Capture the cell that displays the provided text and extract its (X, Y) central coordinate. 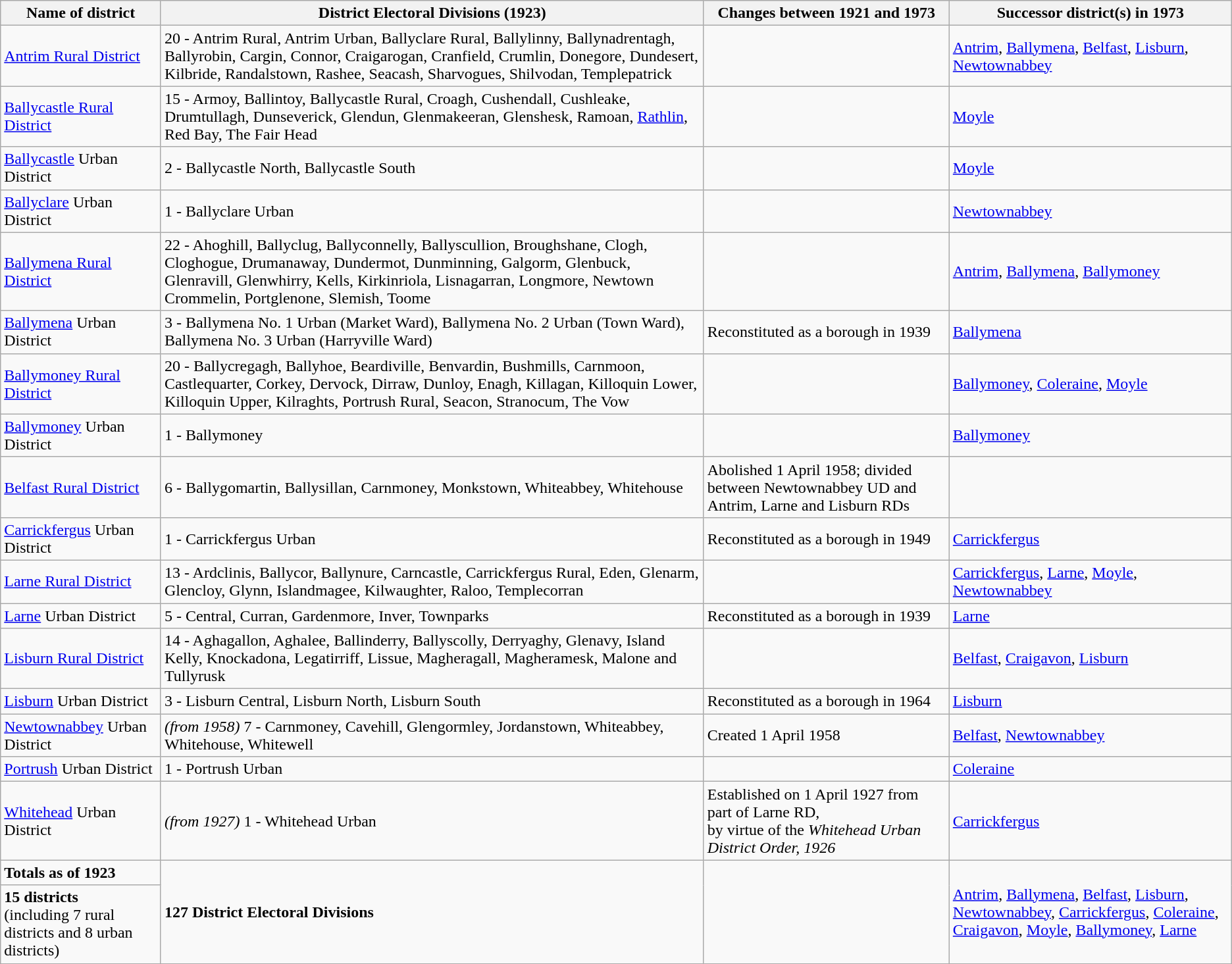
3 - Lisburn Central, Lisburn North, Lisburn South (432, 701)
Ballymoney Rural District (81, 384)
Established on 1 April 1927 from part of Larne RD, by virtue of the Whitehead Urban District Order, 1926 (827, 821)
Belfast Rural District (81, 487)
Ballymena (1090, 332)
Created 1 April 1958 (827, 736)
(from 1927) 1 - Whitehead Urban (432, 821)
Abolished 1 April 1958; divided between Newtownabbey UD and Antrim, Larne and Lisburn RDs (827, 487)
Ballymena Urban District (81, 332)
Lisburn (1090, 701)
2 - Ballycastle North, Ballycastle South (432, 168)
Whitehead Urban District (81, 821)
1 - Ballymoney (432, 436)
Antrim, Ballymena, Belfast, Lisburn, Newtownabbey (1090, 56)
Larne Urban District (81, 615)
Ballycastle Rural District (81, 116)
Ballyclare Urban District (81, 211)
Antrim, Ballymena, Belfast, Lisburn, Newtownabbey, Carrickfergus, Coleraine, Craigavon, Moyle, Ballymoney, Larne (1090, 912)
6 - Ballygomartin, Ballysillan, Carnmoney, Monkstown, Whiteabbey, Whitehouse (432, 487)
Ballycastle Urban District (81, 168)
3 - Ballymena No. 1 Urban (Market Ward), Ballymena No. 2 Urban (Town Ward), Ballymena No. 3 Urban (Harryville Ward) (432, 332)
Successor district(s) in 1973 (1090, 13)
Newtownabbey Urban District (81, 736)
District Electoral Divisions (1923) (432, 13)
Larne (1090, 615)
Reconstituted as a borough in 1964 (827, 701)
127 District Electoral Divisions (432, 912)
Carrickfergus Urban District (81, 538)
5 - Central, Curran, Gardenmore, Inver, Townparks (432, 615)
Ballymena Rural District (81, 271)
Antrim Rural District (81, 56)
1 - Carrickfergus Urban (432, 538)
Changes between 1921 and 1973 (827, 13)
13 - Ardclinis, Ballycor, Ballynure, Carncastle, Carrickfergus Rural, Eden, Glenarm, Glencloy, Glynn, Islandmagee, Kilwaughter, Raloo, Templecorran (432, 582)
Name of district (81, 13)
Lisburn Urban District (81, 701)
Larne Rural District (81, 582)
1 - Portrush Urban (432, 769)
Ballymoney (1090, 436)
Belfast, Craigavon, Lisburn (1090, 659)
Coleraine (1090, 769)
Carrickfergus, Larne, Moyle, Newtownabbey (1090, 582)
1 - Ballyclare Urban (432, 211)
(from 1958) 7 - Carnmoney, Cavehill, Glengormley, Jordanstown, Whiteabbey, Whitehouse, Whitewell (432, 736)
Antrim, Ballymena, Ballymoney (1090, 271)
15 districts(including 7 rural districts and 8 urban districts) (81, 924)
Ballymoney Urban District (81, 436)
Lisburn Rural District (81, 659)
Newtownabbey (1090, 211)
Belfast, Newtownabbey (1090, 736)
Reconstituted as a borough in 1949 (827, 538)
Ballymoney, Coleraine, Moyle (1090, 384)
Totals as of 1923 (81, 873)
Portrush Urban District (81, 769)
